Provide the [X, Y] coordinate of the cell's center where the given text is located.  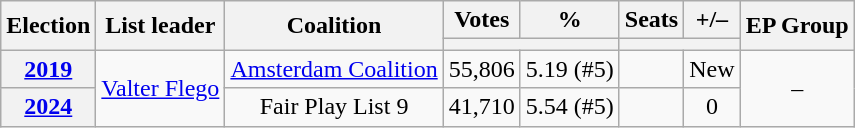
Fair Play List 9 [334, 107]
% [570, 20]
EP Group [797, 26]
5.19 (#5) [570, 69]
5.54 (#5) [570, 107]
0 [712, 107]
Amsterdam Coalition [334, 69]
2024 [48, 107]
+/– [712, 20]
List leader [160, 26]
Election [48, 26]
New [712, 69]
– [797, 88]
2019 [48, 69]
Coalition [334, 26]
41,710 [482, 107]
Valter Flego [160, 88]
55,806 [482, 69]
Votes [482, 20]
Seats [651, 20]
